Pinpoint the cell where the given text exists, returning its [X, Y] midpoint coordinate. 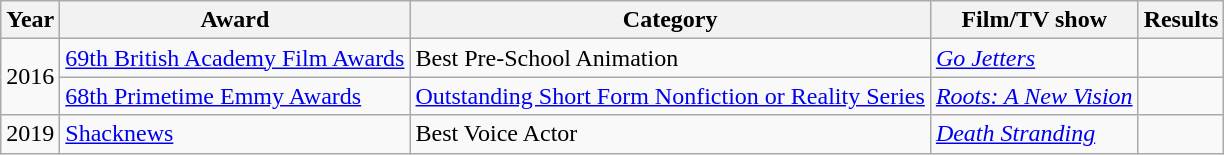
2016 [30, 77]
Film/TV show [1034, 20]
Outstanding Short Form Nonfiction or Reality Series [670, 96]
Death Stranding [1034, 134]
Roots: A New Vision [1034, 96]
69th British Academy Film Awards [235, 58]
Award [235, 20]
Shacknews [235, 134]
Best Pre-School Animation [670, 58]
68th Primetime Emmy Awards [235, 96]
Year [30, 20]
Best Voice Actor [670, 134]
Go Jetters [1034, 58]
Category [670, 20]
2019 [30, 134]
Results [1181, 20]
